Locate the cell with the specified text and output its (x, y) center coordinate. 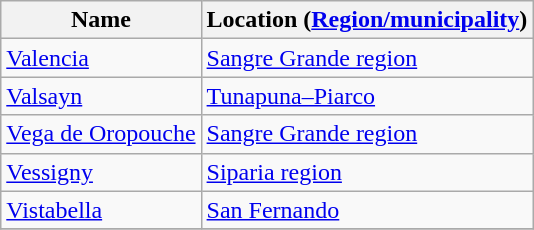
Vega de Oropouche (101, 134)
Siparia region (367, 172)
Vessigny (101, 172)
San Fernando (367, 210)
Valsayn (101, 96)
Tunapuna–Piarco (367, 96)
Name (101, 20)
Vistabella (101, 210)
Valencia (101, 58)
Location (Region/municipality) (367, 20)
